From the cell containing the given text, extract its center point as [x, y] coordinate. 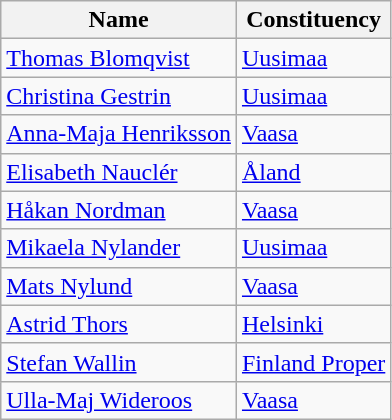
Åland [313, 172]
Finland Proper [313, 362]
Håkan Nordman [119, 210]
Mikaela Nylander [119, 248]
Helsinki [313, 324]
Mats Nylund [119, 286]
Constituency [313, 20]
Astrid Thors [119, 324]
Stefan Wallin [119, 362]
Ulla-Maj Wideroos [119, 400]
Thomas Blomqvist [119, 58]
Anna-Maja Henriksson [119, 134]
Christina Gestrin [119, 96]
Elisabeth Nauclér [119, 172]
Name [119, 20]
